Find where the given text appears and provide that cell's center as (X, Y) coordinate. 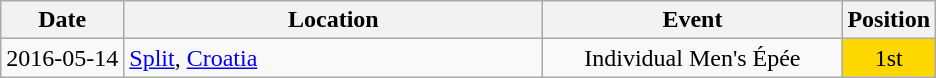
Split, Croatia (334, 58)
Event (692, 20)
2016-05-14 (62, 58)
Individual Men's Épée (692, 58)
Position (889, 20)
Date (62, 20)
1st (889, 58)
Location (334, 20)
